Extract the (x, y) coordinate from the center of the cell holding the provided text.  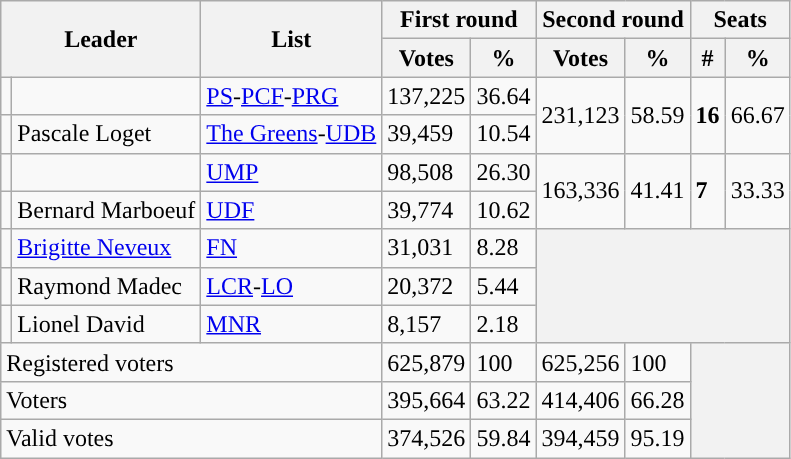
66.28 (658, 400)
58.59 (658, 115)
39,459 (426, 134)
10.54 (504, 134)
137,225 (426, 96)
Valid votes (192, 438)
20,372 (426, 286)
10.62 (504, 210)
# (708, 58)
394,459 (580, 438)
163,336 (580, 191)
UDF (292, 210)
First round (459, 20)
395,664 (426, 400)
95.19 (658, 438)
26.30 (504, 172)
Lionel David (106, 324)
8.28 (504, 248)
625,256 (580, 362)
41.41 (658, 191)
414,406 (580, 400)
31,031 (426, 248)
36.64 (504, 96)
16 (708, 115)
Second round (613, 20)
374,526 (426, 438)
8,157 (426, 324)
59.84 (504, 438)
Leader (101, 39)
63.22 (504, 400)
Voters (192, 400)
7 (708, 191)
625,879 (426, 362)
33.33 (758, 191)
66.67 (758, 115)
The Greens-UDB (292, 134)
FN (292, 248)
231,123 (580, 115)
PS-PCF-PRG (292, 96)
Bernard Marboeuf (106, 210)
Pascale Loget (106, 134)
List (292, 39)
39,774 (426, 210)
5.44 (504, 286)
2.18 (504, 324)
UMP (292, 172)
Registered voters (192, 362)
Raymond Madec (106, 286)
MNR (292, 324)
LCR-LO (292, 286)
98,508 (426, 172)
Brigitte Neveux (106, 248)
Seats (740, 20)
